Locate the cell with the specified text and output its [X, Y] center coordinate. 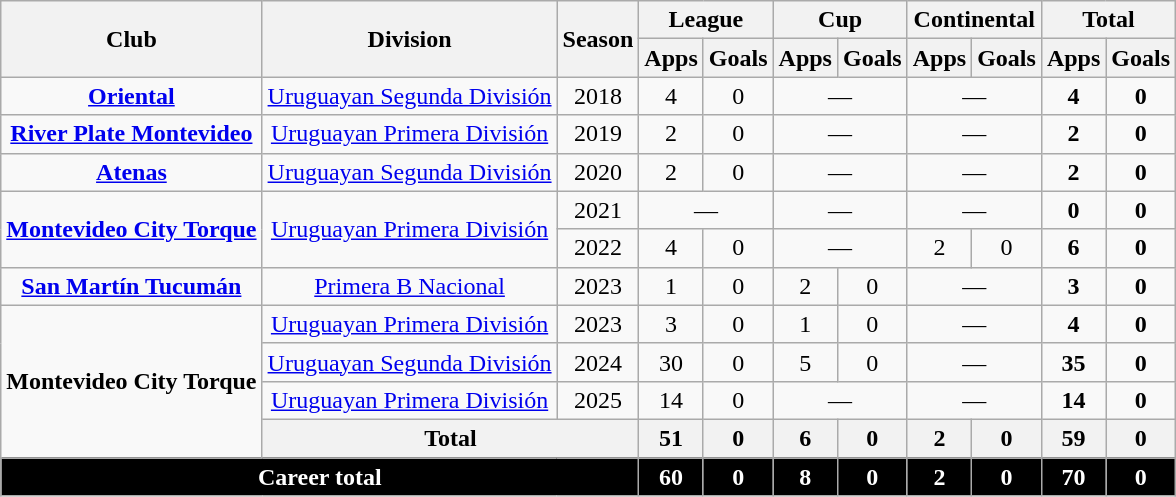
San Martín Tucumán [132, 286]
2024 [598, 362]
8 [805, 477]
League [706, 20]
30 [671, 362]
2022 [598, 248]
2021 [598, 210]
Club [132, 39]
Season [598, 39]
5 [805, 362]
Atenas [132, 172]
Oriental [132, 96]
2020 [598, 172]
51 [671, 438]
2018 [598, 96]
35 [1073, 362]
59 [1073, 438]
Cup [840, 20]
Division [410, 39]
2025 [598, 400]
60 [671, 477]
Primera B Nacional [410, 286]
2019 [598, 134]
70 [1073, 477]
River Plate Montevideo [132, 134]
Career total [320, 477]
Continental [974, 20]
